Provide the [x, y] coordinate of the cell's center where the given text is located.  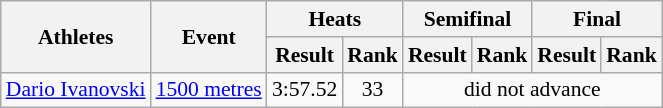
Heats [335, 19]
33 [372, 90]
Dario Ivanovski [76, 90]
Final [596, 19]
Semifinal [468, 19]
Event [209, 36]
1500 metres [209, 90]
3:57.52 [304, 90]
did not advance [532, 90]
Athletes [76, 36]
